Find where the given text appears and provide that cell's center as (x, y) coordinate. 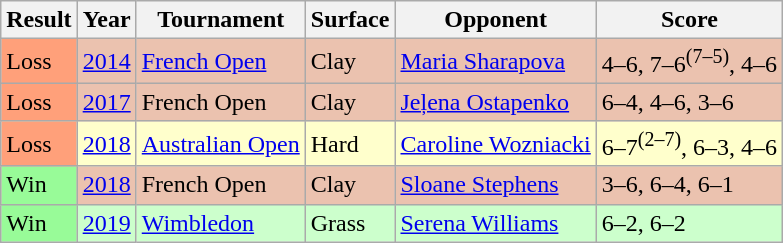
4–6, 7–6(7–5), 4–6 (689, 62)
Maria Sharapova (496, 62)
2019 (106, 223)
6–7(2–7), 6–3, 4–6 (689, 144)
3–6, 6–4, 6–1 (689, 185)
Jeļena Ostapenko (496, 102)
Wimbledon (220, 223)
Caroline Wozniacki (496, 144)
2017 (106, 102)
Australian Open (220, 144)
Surface (350, 20)
Year (106, 20)
Serena Williams (496, 223)
6–2, 6–2 (689, 223)
Sloane Stephens (496, 185)
Grass (350, 223)
2014 (106, 62)
Hard (350, 144)
Tournament (220, 20)
Result (39, 20)
6–4, 4–6, 3–6 (689, 102)
Opponent (496, 20)
Score (689, 20)
